Locate the cell with the specified text and output its [X, Y] center coordinate. 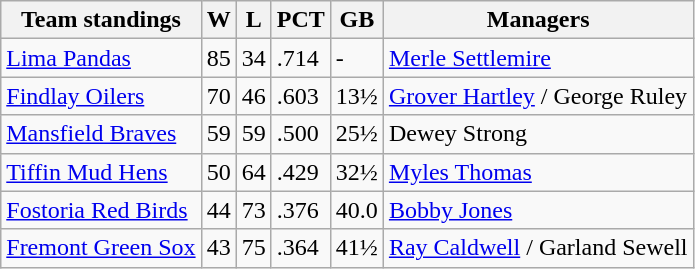
Team standings [101, 20]
85 [218, 58]
Myles Thomas [538, 172]
GB [356, 20]
Grover Hartley / George Ruley [538, 96]
40.0 [356, 210]
W [218, 20]
32½ [356, 172]
64 [254, 172]
43 [218, 248]
.429 [300, 172]
Managers [538, 20]
75 [254, 248]
PCT [300, 20]
.376 [300, 210]
- [356, 58]
Dewey Strong [538, 134]
Bobby Jones [538, 210]
.603 [300, 96]
70 [218, 96]
46 [254, 96]
44 [218, 210]
25½ [356, 134]
Ray Caldwell / Garland Sewell [538, 248]
50 [218, 172]
13½ [356, 96]
L [254, 20]
.364 [300, 248]
Fremont Green Sox [101, 248]
.500 [300, 134]
Findlay Oilers [101, 96]
Merle Settlemire [538, 58]
Lima Pandas [101, 58]
Mansfield Braves [101, 134]
.714 [300, 58]
Tiffin Mud Hens [101, 172]
34 [254, 58]
41½ [356, 248]
Fostoria Red Birds [101, 210]
73 [254, 210]
